Output the (x, y) coordinate of the center of the cell containing the given text.  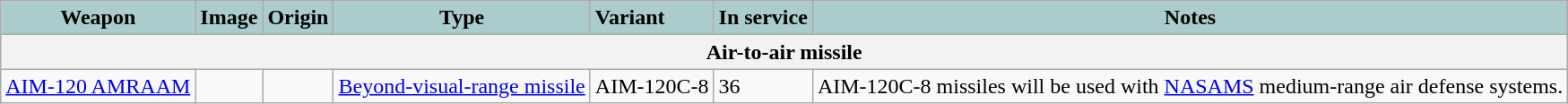
Weapon (99, 18)
Origin (298, 18)
Type (462, 18)
36 (763, 86)
Variant (652, 18)
In service (763, 18)
Image (230, 18)
AIM-120C-8 (652, 86)
AIM-120 AMRAAM (99, 86)
Air-to-air missile (784, 52)
Beyond-visual-range missile (462, 86)
AIM-120C-8 missiles will be used with NASAMS medium-range air defense systems. (1190, 86)
Notes (1190, 18)
